Search for the cell housing the specified text and yield its (X, Y) center coordinate. 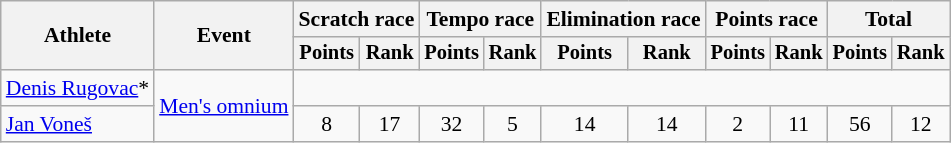
11 (799, 124)
Jan Voneš (78, 124)
2 (738, 124)
Total (889, 19)
56 (860, 124)
12 (921, 124)
Elimination race (623, 19)
17 (390, 124)
Event (224, 36)
Tempo race (480, 19)
Points race (767, 19)
Denis Rugovac* (78, 88)
Scratch race (357, 19)
Athlete (78, 36)
Men's omnium (224, 106)
5 (513, 124)
32 (451, 124)
8 (327, 124)
